Detect which cell encompasses the target text, then output its (X, Y) center coordinate. 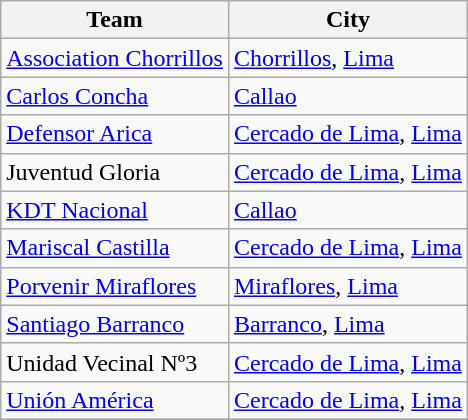
Team (115, 20)
Mariscal Castilla (115, 248)
Barranco, Lima (348, 324)
Unión América (115, 400)
Association Chorrillos (115, 58)
Santiago Barranco (115, 324)
Unidad Vecinal Nº3 (115, 362)
Chorrillos, Lima (348, 58)
Miraflores, Lima (348, 286)
Carlos Concha (115, 96)
Juventud Gloria (115, 172)
City (348, 20)
Porvenir Miraflores (115, 286)
Defensor Arica (115, 134)
KDT Nacional (115, 210)
